From the cell containing the given text, extract its center point as [x, y] coordinate. 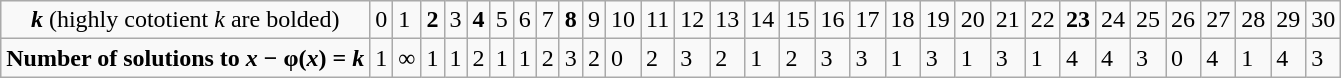
5 [502, 20]
∞ [407, 58]
17 [868, 20]
7 [548, 20]
28 [1254, 20]
27 [1218, 20]
6 [524, 20]
11 [658, 20]
Number of solutions to x − φ(x) = k [186, 58]
29 [1288, 20]
19 [938, 20]
12 [692, 20]
25 [1148, 20]
30 [1324, 20]
20 [972, 20]
21 [1008, 20]
13 [728, 20]
24 [1112, 20]
9 [594, 20]
8 [570, 20]
18 [902, 20]
10 [622, 20]
22 [1042, 20]
14 [762, 20]
15 [798, 20]
23 [1078, 20]
16 [832, 20]
k (highly cototient k are bolded) [186, 20]
26 [1184, 20]
